Search for the cell housing the specified text and yield its [x, y] center coordinate. 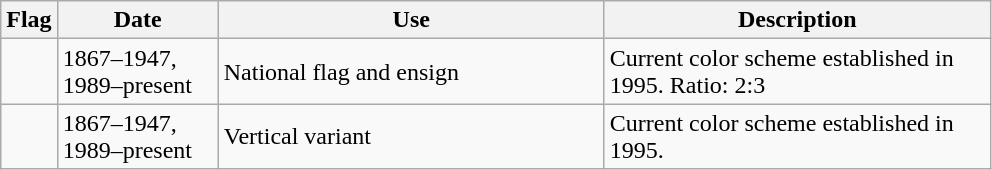
National flag and ensign [411, 72]
Vertical variant [411, 136]
Current color scheme established in 1995. Ratio: 2:3 [797, 72]
Use [411, 20]
Flag [29, 20]
Date [138, 20]
Current color scheme established in 1995. [797, 136]
Description [797, 20]
